Scan for the cell matching the given text and deliver its [X, Y] coordinate at center. 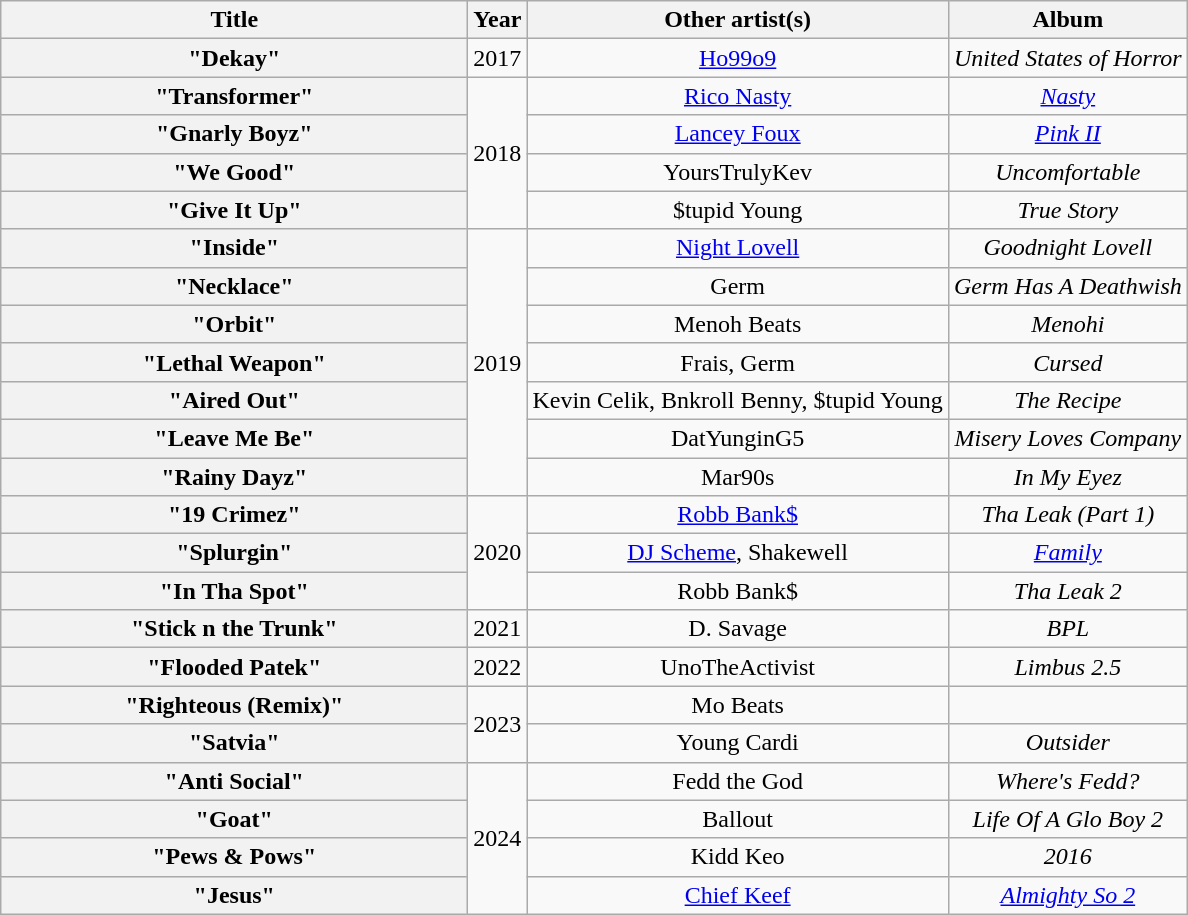
Rico Nasty [738, 96]
"Flooded Patek" [234, 667]
The Recipe [1068, 400]
2024 [498, 838]
2019 [498, 362]
Frais, Germ [738, 362]
$tupid Young [738, 210]
"Dekay" [234, 58]
"Orbit" [234, 324]
DatYunginG5 [738, 438]
Title [234, 20]
Cursed [1068, 362]
2021 [498, 629]
YoursTrulyKev [738, 172]
2017 [498, 58]
2023 [498, 724]
"Righteous (Remix)" [234, 705]
Mar90s [738, 477]
Almighty So 2 [1068, 895]
Kidd Keo [738, 857]
DJ Scheme, Shakewell [738, 553]
True Story [1068, 210]
Misery Loves Company [1068, 438]
"19 Crimez" [234, 515]
Goodnight Lovell [1068, 248]
Limbus 2.5 [1068, 667]
"Goat" [234, 819]
"Stick n the Trunk" [234, 629]
Year [498, 20]
United States of Horror [1068, 58]
2020 [498, 553]
"Anti Social" [234, 781]
Menohi [1068, 324]
"Transformer" [234, 96]
2018 [498, 153]
"Pews & Pows" [234, 857]
2022 [498, 667]
D. Savage [738, 629]
"Aired Out" [234, 400]
"Rainy Dayz" [234, 477]
Nasty [1068, 96]
Kevin Celik, Bnkroll Benny, $tupid Young [738, 400]
In My Eyez [1068, 477]
Night Lovell [738, 248]
Mo Beats [738, 705]
Life Of A Glo Boy 2 [1068, 819]
Other artist(s) [738, 20]
"Inside" [234, 248]
Family [1068, 553]
Tha Leak (Part 1) [1068, 515]
"Leave Me Be" [234, 438]
"Splurgin" [234, 553]
Menoh Beats [738, 324]
2016 [1068, 857]
"Jesus" [234, 895]
"Lethal Weapon" [234, 362]
Pink II [1068, 134]
Outsider [1068, 743]
"In Tha Spot" [234, 591]
Chief Keef [738, 895]
Fedd the God [738, 781]
Lancey Foux [738, 134]
Ho99o9 [738, 58]
Uncomfortable [1068, 172]
Germ [738, 286]
"Give It Up" [234, 210]
"Necklace" [234, 286]
Tha Leak 2 [1068, 591]
"Satvia" [234, 743]
Where's Fedd? [1068, 781]
Young Cardi [738, 743]
Germ Has A Deathwish [1068, 286]
"We Good" [234, 172]
Ballout [738, 819]
BPL [1068, 629]
"Gnarly Boyz" [234, 134]
Album [1068, 20]
UnoTheActivist [738, 667]
